Return [x, y] of the center of cell containing provided text 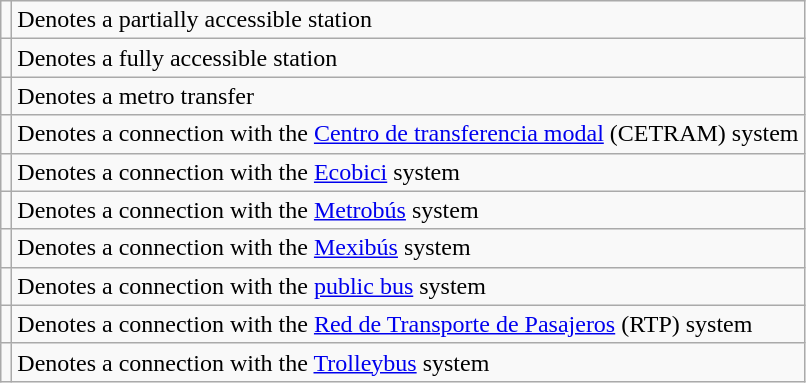
Denotes a fully accessible station [408, 58]
Denotes a connection with the public bus system [408, 286]
Denotes a connection with the Mexibús system [408, 248]
Denotes a connection with the Ecobici system [408, 172]
Denotes a connection with the Trolleybus system [408, 362]
Denotes a connection with the Centro de transferencia modal (CETRAM) system [408, 134]
Denotes a partially accessible station [408, 20]
Denotes a connection with the Metrobús system [408, 210]
Denotes a metro transfer [408, 96]
Denotes a connection with the Red de Transporte de Pasajeros (RTP) system [408, 324]
